For the text-containing cell, return its midpoint in [X, Y] coordinate format. 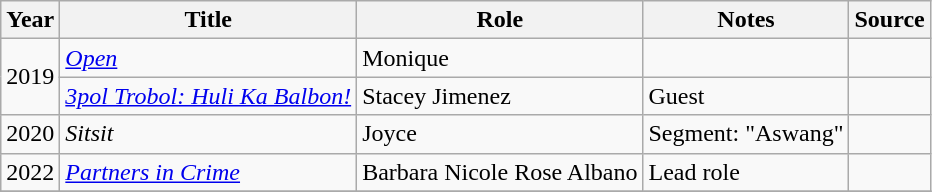
3pol Trobol: Huli Ka Balbon! [208, 96]
Year [30, 20]
Open [208, 58]
Joyce [500, 134]
Barbara Nicole Rose Albano [500, 172]
Partners in Crime [208, 172]
Role [500, 20]
Sitsit [208, 134]
Stacey Jimenez [500, 96]
Notes [746, 20]
2022 [30, 172]
Segment: "Aswang" [746, 134]
Guest [746, 96]
Monique [500, 58]
Lead role [746, 172]
Title [208, 20]
2019 [30, 77]
Source [890, 20]
2020 [30, 134]
